Determine the (X, Y) coordinate at the center of the cell enclosing the given text.  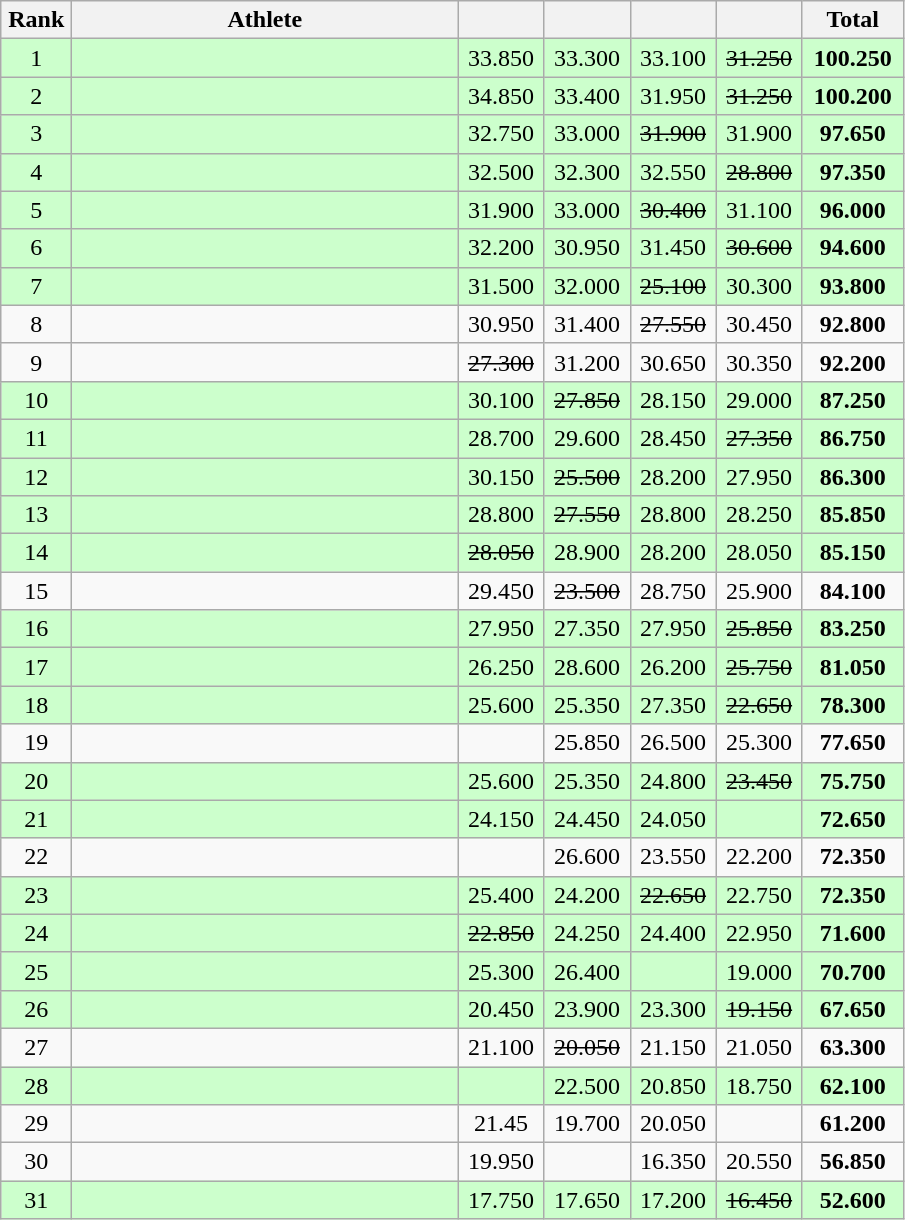
25.750 (759, 667)
19.150 (759, 1009)
17.200 (673, 1200)
24.400 (673, 933)
70.700 (852, 971)
27.300 (501, 362)
61.200 (852, 1124)
67.650 (852, 1009)
2 (36, 96)
23.550 (673, 857)
31 (36, 1200)
22.200 (759, 857)
25.400 (501, 895)
4 (36, 172)
16 (36, 629)
18 (36, 705)
19 (36, 743)
7 (36, 286)
100.250 (852, 58)
28.450 (673, 438)
23.500 (587, 591)
29 (36, 1124)
11 (36, 438)
30 (36, 1162)
Rank (36, 20)
33.400 (587, 96)
21 (36, 819)
20.850 (673, 1085)
22.500 (587, 1085)
31.400 (587, 324)
Total (852, 20)
22.850 (501, 933)
26.600 (587, 857)
26.200 (673, 667)
32.200 (501, 248)
30.300 (759, 286)
24.450 (587, 819)
17.750 (501, 1200)
16.350 (673, 1162)
33.850 (501, 58)
12 (36, 477)
19.700 (587, 1124)
14 (36, 553)
96.000 (852, 210)
81.050 (852, 667)
9 (36, 362)
1 (36, 58)
85.850 (852, 515)
23.300 (673, 1009)
18.750 (759, 1085)
8 (36, 324)
29.000 (759, 400)
Athlete (265, 20)
24.250 (587, 933)
30.450 (759, 324)
31.950 (673, 96)
10 (36, 400)
28.900 (587, 553)
28.750 (673, 591)
28 (36, 1085)
5 (36, 210)
100.200 (852, 96)
20.450 (501, 1009)
28.250 (759, 515)
30.350 (759, 362)
17 (36, 667)
28.700 (501, 438)
21.150 (673, 1047)
33.100 (673, 58)
16.450 (759, 1200)
23.450 (759, 781)
25 (36, 971)
32.300 (587, 172)
29.450 (501, 591)
63.300 (852, 1047)
97.650 (852, 134)
23.900 (587, 1009)
22 (36, 857)
31.200 (587, 362)
24.150 (501, 819)
85.150 (852, 553)
15 (36, 591)
24.200 (587, 895)
26.250 (501, 667)
77.650 (852, 743)
92.200 (852, 362)
23 (36, 895)
27.850 (587, 400)
92.800 (852, 324)
21.100 (501, 1047)
19.000 (759, 971)
97.350 (852, 172)
13 (36, 515)
25.500 (587, 477)
94.600 (852, 248)
32.550 (673, 172)
20 (36, 781)
19.950 (501, 1162)
29.600 (587, 438)
83.250 (852, 629)
25.100 (673, 286)
93.800 (852, 286)
78.300 (852, 705)
31.500 (501, 286)
26.500 (673, 743)
30.600 (759, 248)
30.650 (673, 362)
26 (36, 1009)
52.600 (852, 1200)
17.650 (587, 1200)
32.000 (587, 286)
22.950 (759, 933)
31.100 (759, 210)
20.550 (759, 1162)
87.250 (852, 400)
26.400 (587, 971)
72.650 (852, 819)
24.800 (673, 781)
30.100 (501, 400)
27 (36, 1047)
32.500 (501, 172)
34.850 (501, 96)
21.050 (759, 1047)
86.300 (852, 477)
33.300 (587, 58)
3 (36, 134)
56.850 (852, 1162)
24 (36, 933)
24.050 (673, 819)
84.100 (852, 591)
71.600 (852, 933)
62.100 (852, 1085)
32.750 (501, 134)
6 (36, 248)
30.150 (501, 477)
30.400 (673, 210)
22.750 (759, 895)
31.450 (673, 248)
21.45 (501, 1124)
28.150 (673, 400)
75.750 (852, 781)
86.750 (852, 438)
28.600 (587, 667)
25.900 (759, 591)
